Capture the cell that displays the provided text and extract its [X, Y] central coordinate. 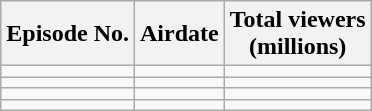
Total viewers(millions) [298, 34]
Airdate [180, 34]
Episode No. [68, 34]
